Find where the given text appears and provide that cell's center as (x, y) coordinate. 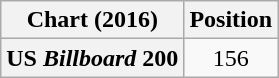
156 (231, 58)
Position (231, 20)
Chart (2016) (92, 20)
US Billboard 200 (92, 58)
